Return (x, y) of the center of cell containing provided text 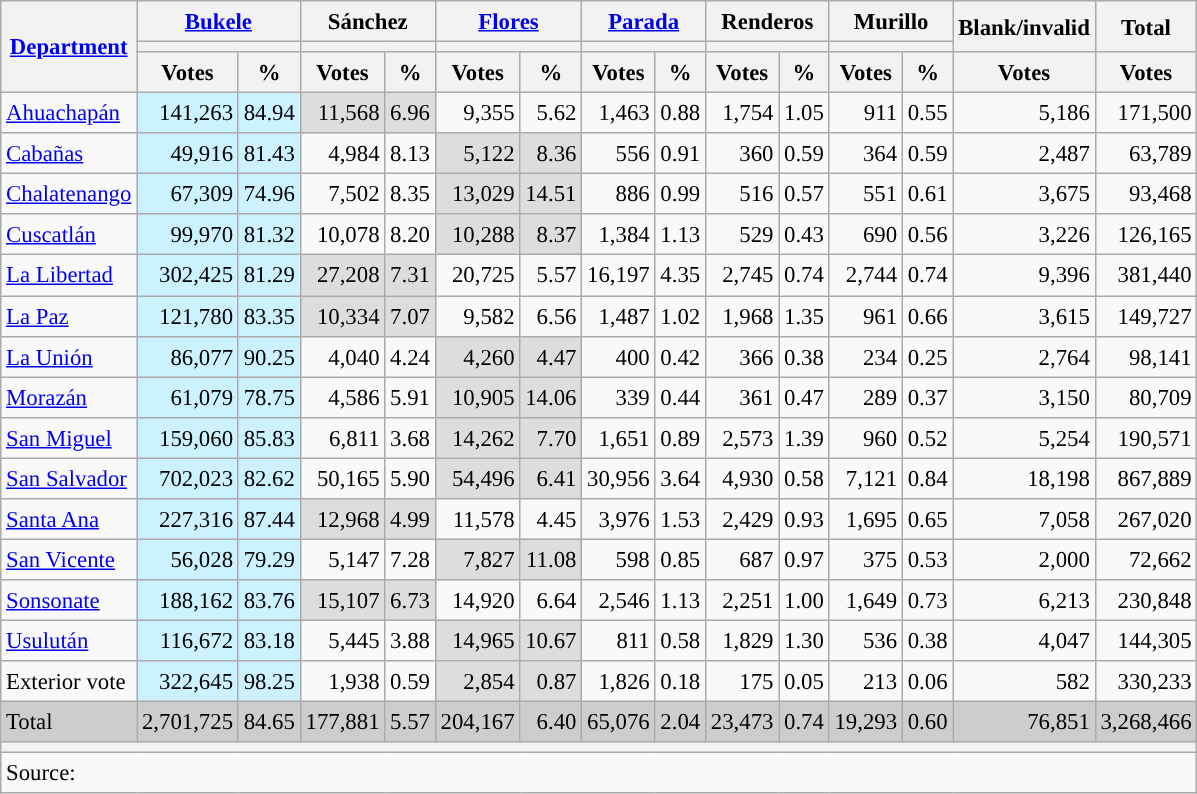
7,502 (342, 194)
11,568 (342, 114)
2,764 (1024, 356)
85.83 (269, 438)
1,826 (618, 682)
Flores (508, 22)
690 (866, 234)
2,487 (1024, 154)
0.84 (927, 478)
83.35 (269, 316)
7.70 (551, 438)
4.35 (680, 276)
Murillo (891, 22)
Morazán (69, 398)
1.00 (804, 600)
6,811 (342, 438)
1,968 (742, 316)
80,709 (1146, 398)
2,573 (742, 438)
81.32 (269, 234)
San Salvador (69, 478)
302,425 (188, 276)
289 (866, 398)
Cabañas (69, 154)
10,078 (342, 234)
171,500 (1146, 114)
1,829 (742, 640)
1.35 (804, 316)
0.55 (927, 114)
7,121 (866, 478)
6.40 (551, 722)
1,463 (618, 114)
7,058 (1024, 520)
Santa Ana (69, 520)
San Vicente (69, 560)
2,546 (618, 600)
19,293 (866, 722)
10,905 (478, 398)
1,695 (866, 520)
Renderos (767, 22)
Sánchez (368, 22)
0.52 (927, 438)
9,355 (478, 114)
3.68 (410, 438)
20,725 (478, 276)
La Libertad (69, 276)
23,473 (742, 722)
361 (742, 398)
15,107 (342, 600)
La Paz (69, 316)
0.37 (927, 398)
18,198 (1024, 478)
126,165 (1146, 234)
267,020 (1146, 520)
83.18 (269, 640)
14.06 (551, 398)
230,848 (1146, 600)
30,956 (618, 478)
Source: (599, 774)
5,186 (1024, 114)
87.44 (269, 520)
49,916 (188, 154)
0.47 (804, 398)
0.42 (680, 356)
4,586 (342, 398)
14.51 (551, 194)
190,571 (1146, 438)
3,615 (1024, 316)
84.94 (269, 114)
9,396 (1024, 276)
4.45 (551, 520)
79.29 (269, 560)
234 (866, 356)
1,487 (618, 316)
0.85 (680, 560)
364 (866, 154)
74.96 (269, 194)
811 (618, 640)
Parada (644, 22)
65,076 (618, 722)
0.43 (804, 234)
0.91 (680, 154)
0.88 (680, 114)
La Unión (69, 356)
16,197 (618, 276)
7.28 (410, 560)
3.88 (410, 640)
27,208 (342, 276)
1.02 (680, 316)
14,965 (478, 640)
536 (866, 640)
50,165 (342, 478)
1.39 (804, 438)
149,727 (1146, 316)
886 (618, 194)
582 (1024, 682)
9,582 (478, 316)
3,226 (1024, 234)
10.67 (551, 640)
1,651 (618, 438)
7.07 (410, 316)
121,780 (188, 316)
4,040 (342, 356)
1,649 (866, 600)
84.65 (269, 722)
0.53 (927, 560)
90.25 (269, 356)
2,000 (1024, 560)
14,262 (478, 438)
188,162 (188, 600)
67,309 (188, 194)
72,662 (1146, 560)
213 (866, 682)
0.06 (927, 682)
3.64 (680, 478)
227,316 (188, 520)
381,440 (1146, 276)
8.13 (410, 154)
Chalatenango (69, 194)
339 (618, 398)
2,745 (742, 276)
6.56 (551, 316)
Blank/invalid (1024, 26)
1.30 (804, 640)
144,305 (1146, 640)
0.66 (927, 316)
598 (618, 560)
76,851 (1024, 722)
204,167 (478, 722)
13,029 (478, 194)
0.73 (927, 600)
867,889 (1146, 478)
Usulután (69, 640)
99,970 (188, 234)
8.20 (410, 234)
5,122 (478, 154)
400 (618, 356)
86,077 (188, 356)
5.91 (410, 398)
3,150 (1024, 398)
61,079 (188, 398)
175 (742, 682)
3,268,466 (1146, 722)
2,744 (866, 276)
0.18 (680, 682)
4,984 (342, 154)
0.97 (804, 560)
Bukele (219, 22)
6.96 (410, 114)
6,213 (1024, 600)
11,578 (478, 520)
10,288 (478, 234)
4,047 (1024, 640)
56,028 (188, 560)
6.41 (551, 478)
6.73 (410, 600)
0.61 (927, 194)
2,854 (478, 682)
8.35 (410, 194)
177,881 (342, 722)
4,930 (742, 478)
5,147 (342, 560)
7,827 (478, 560)
0.87 (551, 682)
San Miguel (69, 438)
Exterior vote (69, 682)
5,254 (1024, 438)
81.43 (269, 154)
330,233 (1146, 682)
98,141 (1146, 356)
1,384 (618, 234)
0.89 (680, 438)
2,251 (742, 600)
7.31 (410, 276)
366 (742, 356)
702,023 (188, 478)
78.75 (269, 398)
54,496 (478, 478)
4.47 (551, 356)
687 (742, 560)
141,263 (188, 114)
98.25 (269, 682)
Ahuachapán (69, 114)
4.24 (410, 356)
0.25 (927, 356)
5.90 (410, 478)
961 (866, 316)
Sonsonate (69, 600)
4.99 (410, 520)
2,429 (742, 520)
322,645 (188, 682)
2,701,725 (188, 722)
83.76 (269, 600)
2.04 (680, 722)
960 (866, 438)
529 (742, 234)
5.62 (551, 114)
12,968 (342, 520)
1,938 (342, 682)
1.53 (680, 520)
0.65 (927, 520)
516 (742, 194)
1.05 (804, 114)
0.56 (927, 234)
116,672 (188, 640)
911 (866, 114)
Department (69, 47)
11.08 (551, 560)
556 (618, 154)
0.44 (680, 398)
4,260 (478, 356)
Cuscatlán (69, 234)
375 (866, 560)
81.29 (269, 276)
0.60 (927, 722)
0.57 (804, 194)
1,754 (742, 114)
0.99 (680, 194)
6.64 (551, 600)
159,060 (188, 438)
8.37 (551, 234)
63,789 (1146, 154)
3,976 (618, 520)
5,445 (342, 640)
10,334 (342, 316)
93,468 (1146, 194)
82.62 (269, 478)
0.93 (804, 520)
551 (866, 194)
3,675 (1024, 194)
360 (742, 154)
8.36 (551, 154)
14,920 (478, 600)
0.05 (804, 682)
